Provide the (X, Y) coordinate of the cell's center where the given text is located.  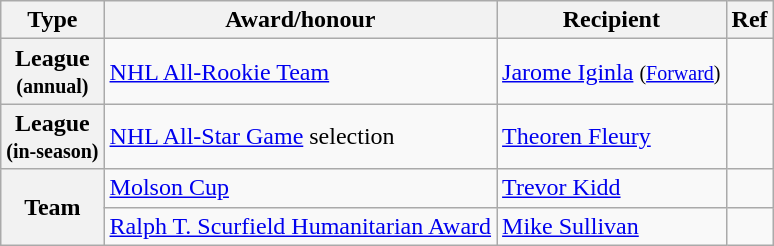
League(in-season) (52, 136)
Theoren Fleury (612, 136)
Team (52, 207)
Mike Sullivan (612, 226)
NHL All-Rookie Team (300, 72)
Recipient (612, 20)
Jarome Iginla (Forward) (612, 72)
Award/honour (300, 20)
Ralph T. Scurfield Humanitarian Award (300, 226)
League(annual) (52, 72)
NHL All-Star Game selection (300, 136)
Type (52, 20)
Trevor Kidd (612, 188)
Molson Cup (300, 188)
Ref (750, 20)
